Search for the cell housing the specified text and yield its [X, Y] center coordinate. 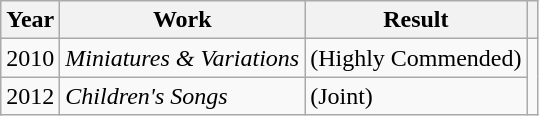
Miniatures & Variations [182, 58]
2012 [30, 96]
Year [30, 20]
Work [182, 20]
(Joint) [416, 96]
Result [416, 20]
(Highly Commended) [416, 58]
Children's Songs [182, 96]
2010 [30, 58]
